From the cell containing the given text, extract its center point as (X, Y) coordinate. 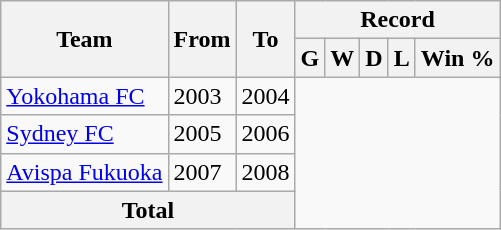
Sydney FC (84, 134)
2006 (266, 134)
D (374, 58)
2005 (202, 134)
Team (84, 39)
To (266, 39)
Win % (458, 58)
2003 (202, 96)
From (202, 39)
2007 (202, 172)
W (342, 58)
L (402, 58)
Record (398, 20)
G (310, 58)
Avispa Fukuoka (84, 172)
2008 (266, 172)
2004 (266, 96)
Total (148, 210)
Yokohama FC (84, 96)
